Capture the cell that displays the provided text and extract its [X, Y] central coordinate. 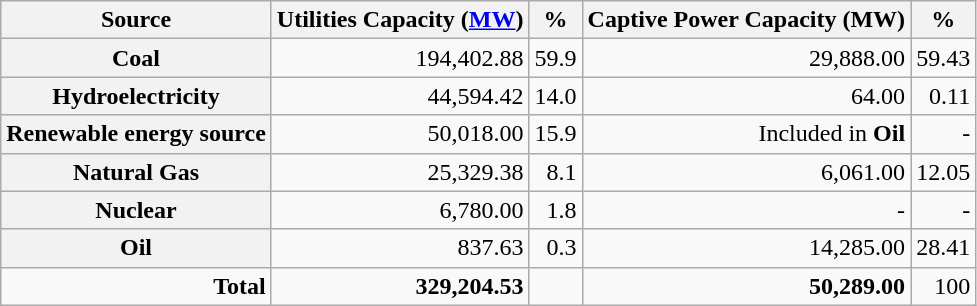
Hydroelectricity [136, 96]
Oil [136, 248]
44,594.42 [400, 96]
Coal [136, 58]
0.11 [944, 96]
14.0 [556, 96]
837.63 [400, 248]
1.8 [556, 210]
50,289.00 [746, 286]
6,780.00 [400, 210]
Source [136, 20]
Utilities Capacity (MW) [400, 20]
29,888.00 [746, 58]
6,061.00 [746, 172]
12.05 [944, 172]
Total [136, 286]
Nuclear [136, 210]
Included in Oil [746, 134]
0.3 [556, 248]
15.9 [556, 134]
329,204.53 [400, 286]
50,018.00 [400, 134]
194,402.88 [400, 58]
14,285.00 [746, 248]
59.9 [556, 58]
Captive Power Capacity (MW) [746, 20]
Natural Gas [136, 172]
64.00 [746, 96]
8.1 [556, 172]
25,329.38 [400, 172]
Renewable energy source [136, 134]
59.43 [944, 58]
28.41 [944, 248]
100 [944, 286]
